Provide the [X, Y] coordinate of the cell's center where the given text is located.  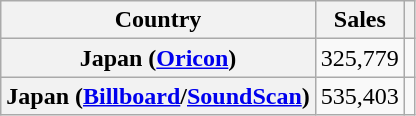
Japan (Billboard/SoundScan) [158, 96]
Sales [360, 20]
325,779 [360, 58]
Japan (Oricon) [158, 58]
535,403 [360, 96]
Country [158, 20]
